Scan for the cell matching the given text and deliver its [x, y] coordinate at center. 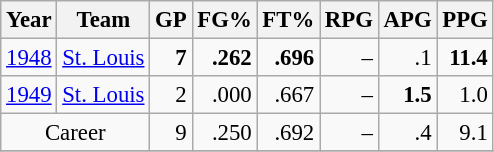
FG% [224, 20]
.000 [224, 95]
7 [171, 58]
1.0 [465, 95]
9 [171, 133]
2 [171, 95]
.4 [408, 133]
APG [408, 20]
.250 [224, 133]
.696 [288, 58]
.667 [288, 95]
Year [29, 20]
.1 [408, 58]
Team [104, 20]
RPG [350, 20]
.262 [224, 58]
PPG [465, 20]
11.4 [465, 58]
.692 [288, 133]
1.5 [408, 95]
9.1 [465, 133]
Career [76, 133]
FT% [288, 20]
GP [171, 20]
1949 [29, 95]
1948 [29, 58]
